Pinpoint the cell where the given text exists, returning its [X, Y] midpoint coordinate. 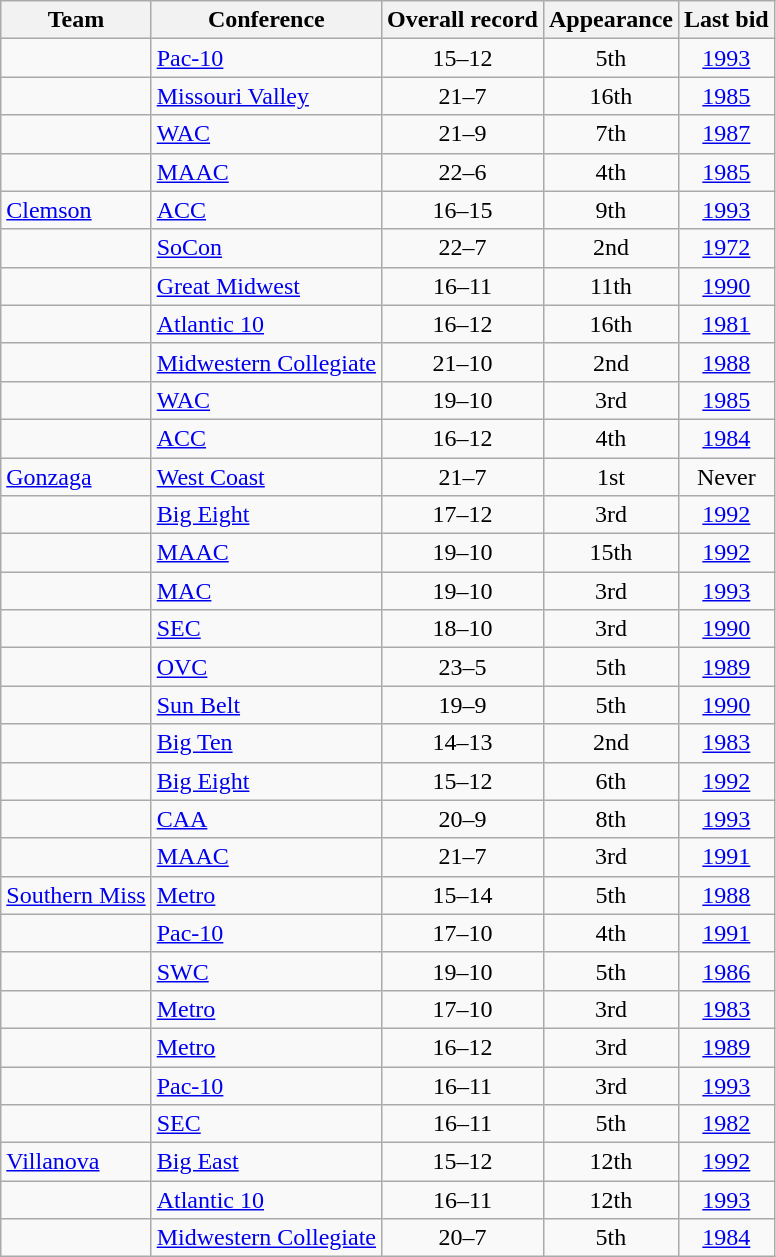
18–10 [463, 629]
West Coast [266, 477]
22–7 [463, 248]
1982 [726, 1124]
Last bid [726, 20]
Great Midwest [266, 286]
Big Ten [266, 743]
21–10 [463, 362]
19–9 [463, 705]
Sun Belt [266, 705]
Team [76, 20]
Southern Miss [76, 895]
21–9 [463, 134]
SoCon [266, 248]
1972 [726, 248]
8th [610, 819]
20–7 [463, 1238]
Overall record [463, 20]
1986 [726, 971]
Appearance [610, 20]
20–9 [463, 819]
Clemson [76, 210]
MAC [266, 591]
22–6 [463, 172]
7th [610, 134]
17–12 [463, 515]
23–5 [463, 667]
SWC [266, 971]
16–15 [463, 210]
15th [610, 553]
1987 [726, 134]
Big East [266, 1162]
Villanova [76, 1162]
CAA [266, 819]
Never [726, 477]
11th [610, 286]
Gonzaga [76, 477]
Conference [266, 20]
1981 [726, 324]
14–13 [463, 743]
1st [610, 477]
Missouri Valley [266, 96]
OVC [266, 667]
9th [610, 210]
15–14 [463, 895]
6th [610, 781]
